Detect which cell encompasses the target text, then output its [x, y] center coordinate. 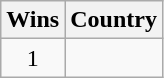
1 [33, 58]
Country [114, 20]
Wins [33, 20]
